Pinpoint the cell where the given text exists, returning its [X, Y] midpoint coordinate. 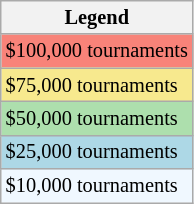
$100,000 tournaments [97, 51]
$50,000 tournaments [97, 118]
Legend [97, 17]
$75,000 tournaments [97, 85]
$10,000 tournaments [97, 186]
$25,000 tournaments [97, 152]
